Find where the given text appears and provide that cell's center as [X, Y] coordinate. 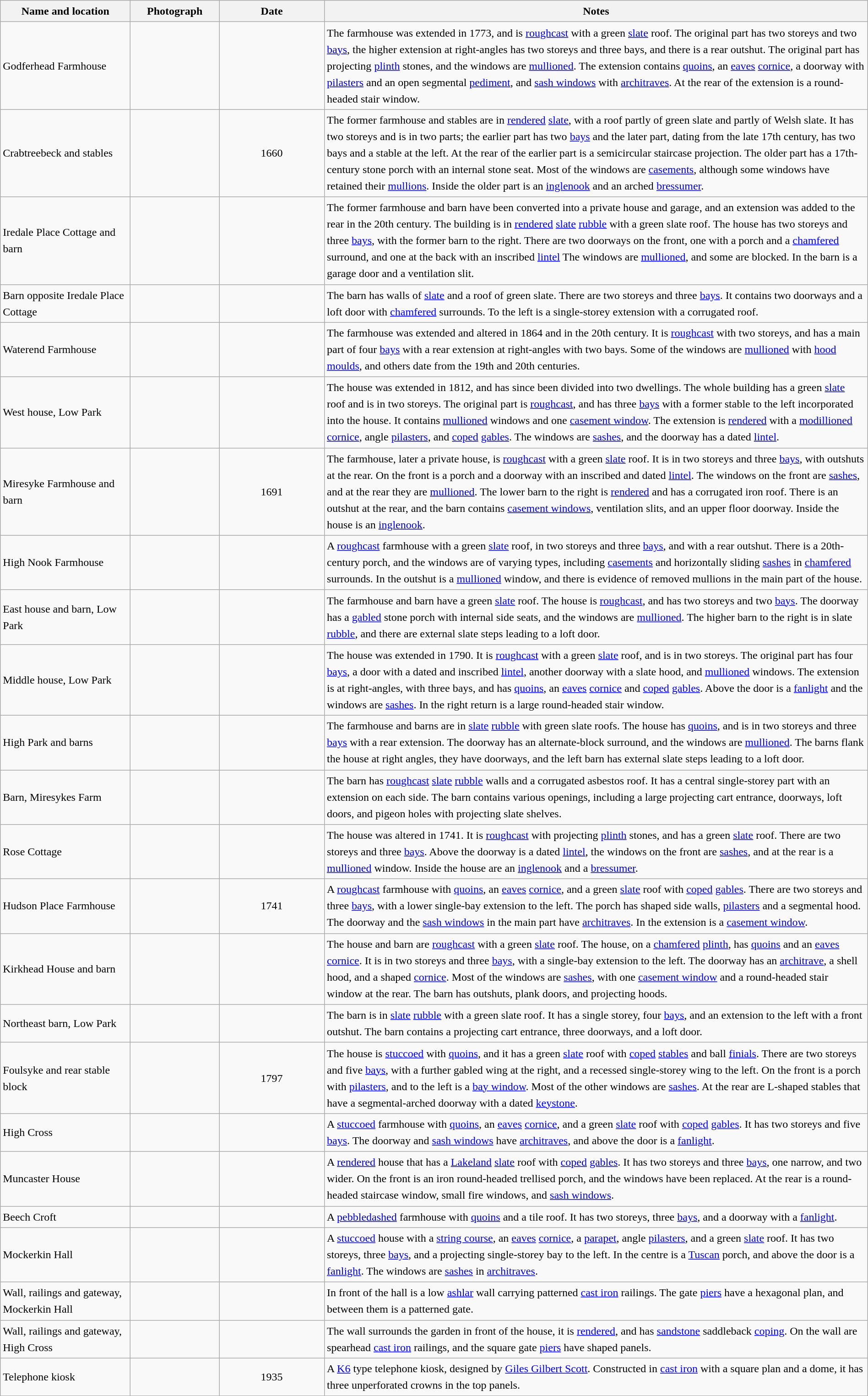
High Park and barns [65, 743]
1797 [272, 1078]
Beech Croft [65, 1217]
1660 [272, 153]
Northeast barn, Low Park [65, 1024]
Iredale Place Cottage and barn [65, 241]
Mockerkin Hall [65, 1255]
Foulsyke and rear stable block [65, 1078]
1741 [272, 907]
Godferhead Farmhouse [65, 66]
Wall, railings and gateway,Mockerkin Hall [65, 1301]
Notes [596, 11]
High Nook Farmhouse [65, 562]
High Cross [65, 1133]
Telephone kiosk [65, 1377]
1935 [272, 1377]
A pebbledashed farmhouse with quoins and a tile roof. It has two storeys, three bays, and a doorway with a fanlight. [596, 1217]
Barn, Miresykes Farm [65, 798]
Kirkhead House and barn [65, 969]
East house and barn, Low Park [65, 617]
West house, Low Park [65, 412]
1691 [272, 492]
Name and location [65, 11]
Date [272, 11]
Crabtreebeck and stables [65, 153]
Muncaster House [65, 1179]
Miresyke Farmhouse and barn [65, 492]
Photograph [175, 11]
Waterend Farmhouse [65, 350]
Rose Cottage [65, 852]
Middle house, Low Park [65, 679]
Hudson Place Farmhouse [65, 907]
Wall, railings and gateway, High Cross [65, 1339]
Barn opposite Iredale Place Cottage [65, 303]
